Search for the cell housing the specified text and yield its (X, Y) center coordinate. 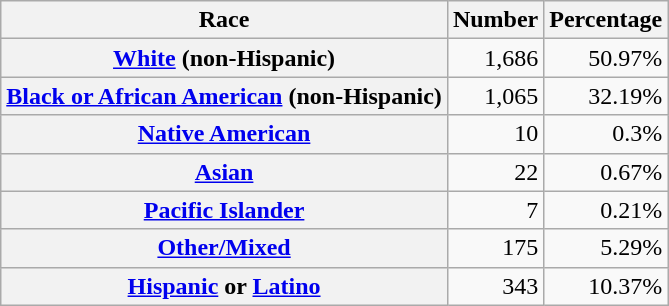
Asian (224, 172)
Native American (224, 134)
Other/Mixed (224, 248)
Number (495, 20)
1,065 (495, 96)
5.29% (606, 248)
10 (495, 134)
175 (495, 248)
50.97% (606, 58)
Hispanic or Latino (224, 286)
343 (495, 286)
32.19% (606, 96)
10.37% (606, 286)
Percentage (606, 20)
Black or African American (non-Hispanic) (224, 96)
White (non-Hispanic) (224, 58)
0.67% (606, 172)
Pacific Islander (224, 210)
1,686 (495, 58)
22 (495, 172)
Race (224, 20)
0.21% (606, 210)
0.3% (606, 134)
7 (495, 210)
